Extract the (X, Y) coordinate from the center of the cell holding the provided text.  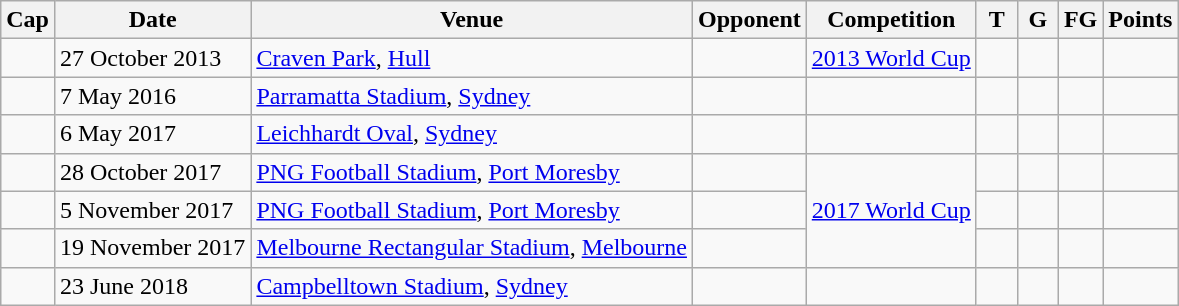
27 October 2013 (152, 58)
Parramatta Stadium, Sydney (472, 96)
Points (1140, 20)
28 October 2017 (152, 172)
Craven Park, Hull (472, 58)
2013 World Cup (891, 58)
FG (1080, 20)
Melbourne Rectangular Stadium, Melbourne (472, 248)
6 May 2017 (152, 134)
7 May 2016 (152, 96)
Venue (472, 20)
Leichhardt Oval, Sydney (472, 134)
19 November 2017 (152, 248)
Competition (891, 20)
Opponent (749, 20)
Cap (28, 20)
2017 World Cup (891, 210)
23 June 2018 (152, 286)
Campbelltown Stadium, Sydney (472, 286)
5 November 2017 (152, 210)
T (996, 20)
Date (152, 20)
G (1038, 20)
